From the cell containing the given text, extract its center point as [x, y] coordinate. 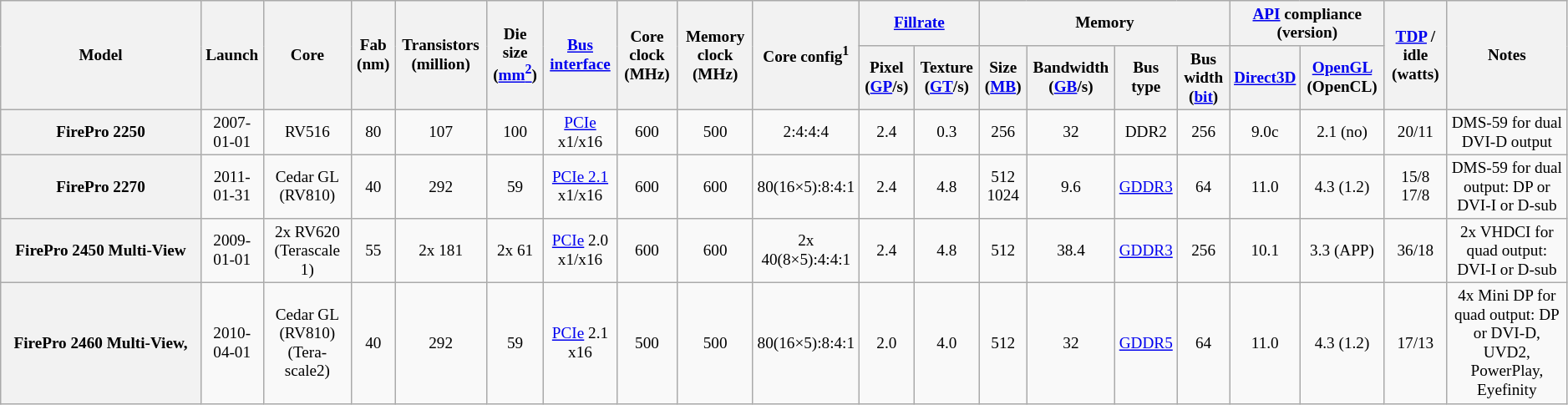
100 [515, 132]
Die size (mm2) [515, 55]
Cedar GL (RV810) [307, 187]
PCIe x1/x16 [580, 132]
2x RV620 (Terascale 1) [307, 251]
9.0c [1265, 132]
9.6 [1071, 187]
FirePro 2250 [101, 132]
PCIe 2.1 x1/x16 [580, 187]
55 [373, 251]
Fab (nm) [373, 55]
15/817/8 [1415, 187]
Pixel (GP/s) [886, 78]
Bandwidth (GB/s) [1071, 78]
2:4:4:4 [805, 132]
Memory [1104, 23]
Notes [1507, 55]
2010-04-01 [232, 343]
Bus width (bit) [1204, 78]
20/11 [1415, 132]
2009-01-01 [232, 251]
3.3 (APP) [1342, 251]
Texture (GT/s) [946, 78]
2011-01-31 [232, 187]
Direct3D [1265, 78]
5121024 [1002, 187]
GDDR5 [1146, 343]
Core clock (MHz) [647, 55]
OpenGL (OpenCL) [1342, 78]
80 [373, 132]
DMS-59 for dual DVI-D output [1507, 132]
TDP / idle (watts) [1415, 55]
36/18 [1415, 251]
4.0 [946, 343]
4x Mini DP for quad output: DP or DVI-D, UVD2, PowerPlay, Eyefinity [1507, 343]
2x VHDCI for quad output: DVI-I or D-sub [1507, 251]
10.1 [1265, 251]
Launch [232, 55]
0.3 [946, 132]
107 [441, 132]
2x 61 [515, 251]
Bus interface [580, 55]
2.1 (no) [1342, 132]
Size (MB) [1002, 78]
Memory clock (MHz) [715, 55]
Cedar GL (RV810) (Tera-scale2) [307, 343]
38.4 [1071, 251]
FirePro 2270 [101, 187]
Core config1 [805, 55]
Fillrate [919, 23]
FirePro 2460 Multi-View, [101, 343]
17/13 [1415, 343]
DDR2 [1146, 132]
DMS-59 for dual output: DP or DVI-I or D-sub [1507, 187]
PCIe 2.0 x1/x16 [580, 251]
Bus type [1146, 78]
Core [307, 55]
RV516 [307, 132]
PCIe 2.1 x16 [580, 343]
FirePro 2450 Multi-View [101, 251]
Transistors (million) [441, 55]
2.0 [886, 343]
Model [101, 55]
2007-01-01 [232, 132]
2x 181 [441, 251]
API compliance (version) [1308, 23]
2x 40(8×5):4:4:1 [805, 251]
